Output the [X, Y] coordinate of the center of the cell containing the given text.  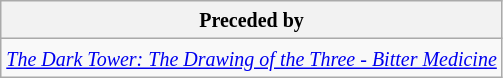
Preceded by [252, 20]
The Dark Tower: The Drawing of the Three - Bitter Medicine [252, 58]
